Determine the (x, y) coordinate at the center of the cell enclosing the given text.  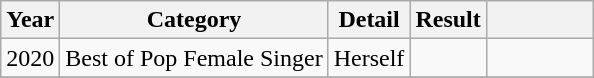
Detail (369, 20)
Result (448, 20)
2020 (30, 58)
Best of Pop Female Singer (194, 58)
Herself (369, 58)
Year (30, 20)
Category (194, 20)
